Detect which cell encompasses the target text, then output its (x, y) center coordinate. 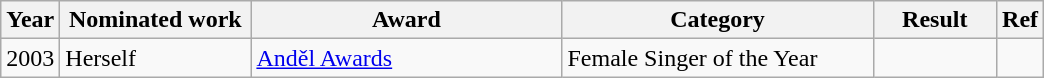
Anděl Awards (406, 58)
2003 (30, 58)
Ref (1020, 20)
Herself (156, 58)
Female Singer of the Year (718, 58)
Year (30, 20)
Nominated work (156, 20)
Result (935, 20)
Award (406, 20)
Category (718, 20)
